Return (x, y) of the center of cell containing provided text 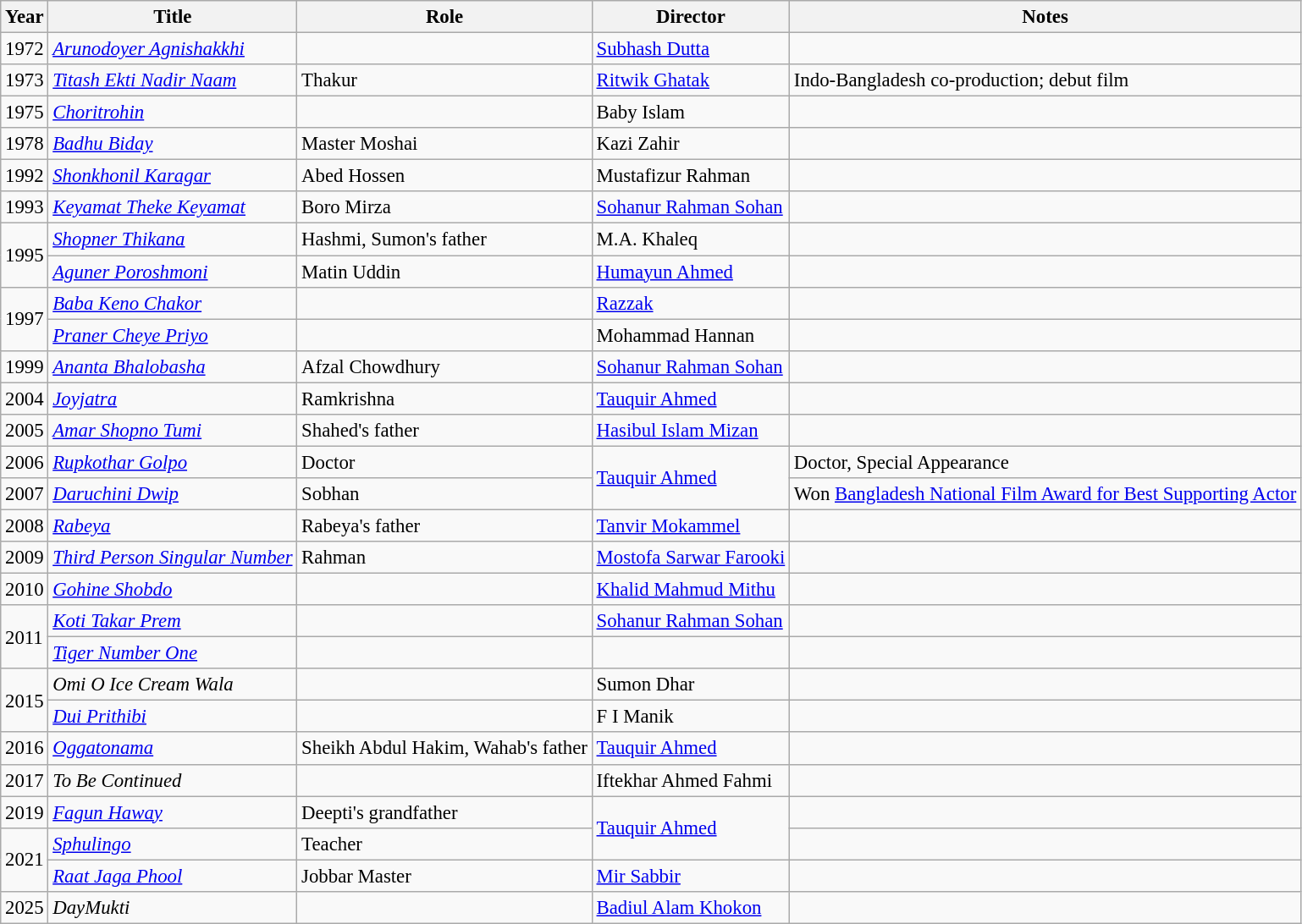
Fagun Haway (173, 812)
Keyamat Theke Keyamat (173, 207)
2006 (25, 462)
Kazi Zahir (691, 144)
Sumon Dhar (691, 685)
2005 (25, 431)
Oggatonama (173, 749)
Sphulingo (173, 844)
Doctor, Special Appearance (1045, 462)
Shopner Thikana (173, 239)
Koti Takar Prem (173, 621)
Titash Ekti Nadir Naam (173, 80)
Baba Keno Chakor (173, 303)
Thakur (444, 80)
2017 (25, 780)
Raat Jaga Phool (173, 876)
Gohine Shobdo (173, 590)
Ritwik Ghatak (691, 80)
2007 (25, 494)
Hashmi, Sumon's father (444, 239)
Master Moshai (444, 144)
1972 (25, 49)
Mohammad Hannan (691, 335)
Praner Cheye Priyo (173, 335)
Choritrohin (173, 113)
Hasibul Islam Mizan (691, 431)
Indo-Bangladesh co-production; debut film (1045, 80)
Sheikh Abdul Hakim, Wahab's father (444, 749)
Doctor (444, 462)
1992 (25, 176)
Rabeya's father (444, 525)
DayMukti (173, 908)
Jobbar Master (444, 876)
1978 (25, 144)
1993 (25, 207)
Ananta Bhalobasha (173, 366)
Role (444, 17)
Mir Sabbir (691, 876)
F I Manik (691, 717)
2009 (25, 558)
Khalid Mahmud Mithu (691, 590)
Rahman (444, 558)
Third Person Singular Number (173, 558)
Arunodoyer Agnishakkhi (173, 49)
Boro Mirza (444, 207)
2019 (25, 812)
2008 (25, 525)
Deepti's grandfather (444, 812)
Rabeya (173, 525)
1973 (25, 80)
2021 (25, 860)
Tanvir Mokammel (691, 525)
Amar Shopno Tumi (173, 431)
1995 (25, 256)
Omi O Ice Cream Wala (173, 685)
Baby Islam (691, 113)
2011 (25, 636)
Ramkrishna (444, 399)
Mostofa Sarwar Farooki (691, 558)
Matin Uddin (444, 272)
Rupkothar Golpo (173, 462)
Iftekhar Ahmed Fahmi (691, 780)
Badiul Alam Khokon (691, 908)
Badhu Biday (173, 144)
2016 (25, 749)
Joyjatra (173, 399)
Teacher (444, 844)
Shahed's father (444, 431)
Sobhan (444, 494)
Razzak (691, 303)
Won Bangladesh National Film Award for Best Supporting Actor (1045, 494)
M.A. Khaleq (691, 239)
Mustafizur Rahman (691, 176)
Afzal Chowdhury (444, 366)
Title (173, 17)
Humayun Ahmed (691, 272)
Subhash Dutta (691, 49)
Tiger Number One (173, 653)
2015 (25, 701)
To Be Continued (173, 780)
2010 (25, 590)
2004 (25, 399)
Abed Hossen (444, 176)
Notes (1045, 17)
Dui Prithibi (173, 717)
2025 (25, 908)
Director (691, 17)
1997 (25, 318)
Year (25, 17)
1999 (25, 366)
1975 (25, 113)
Shonkhonil Karagar (173, 176)
Aguner Poroshmoni (173, 272)
Daruchini Dwip (173, 494)
